Detect which cell encompasses the target text, then output its [x, y] center coordinate. 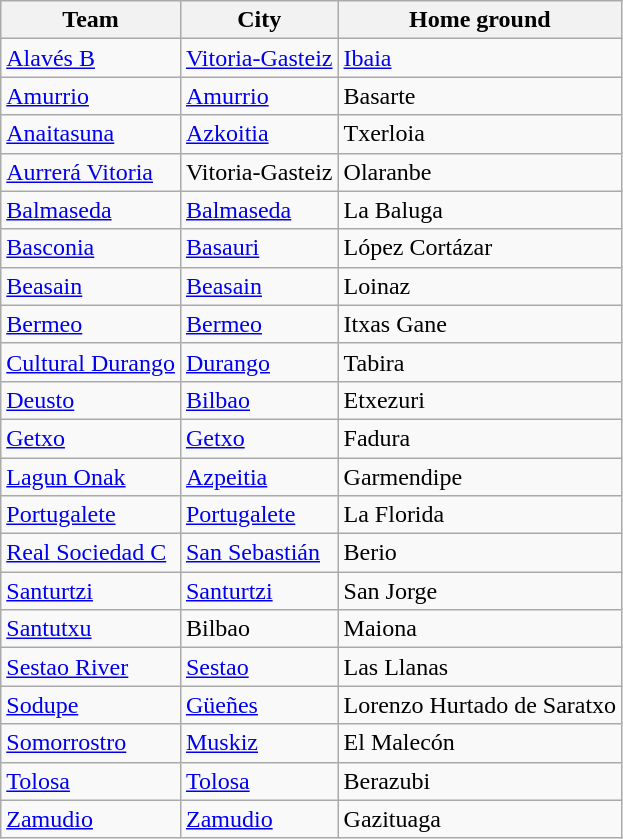
Santutxu [91, 629]
Basauri [259, 248]
López Cortázar [480, 248]
Itxas Gane [480, 324]
Cultural Durango [91, 362]
Team [91, 20]
Etxezuri [480, 400]
Las Llanas [480, 667]
Sestao River [91, 667]
Aurrerá Vitoria [91, 172]
Home ground [480, 20]
El Malecón [480, 743]
Anaitasuna [91, 134]
Sestao [259, 667]
Azkoitia [259, 134]
Fadura [480, 438]
Real Sociedad C [91, 553]
Basarte [480, 96]
San Sebastián [259, 553]
La Florida [480, 515]
Gazituaga [480, 819]
Loinaz [480, 286]
Sodupe [91, 705]
Maiona [480, 629]
Txerloia [480, 134]
La Baluga [480, 210]
Azpeitia [259, 477]
City [259, 20]
Garmendipe [480, 477]
Ibaia [480, 58]
Somorrostro [91, 743]
Lorenzo Hurtado de Saratxo [480, 705]
Lagun Onak [91, 477]
Durango [259, 362]
Berio [480, 553]
Muskiz [259, 743]
Basconia [91, 248]
Tabira [480, 362]
Güeñes [259, 705]
Olaranbe [480, 172]
San Jorge [480, 591]
Deusto [91, 400]
Berazubi [480, 781]
Alavés B [91, 58]
